Scan for the cell matching the given text and deliver its [x, y] coordinate at center. 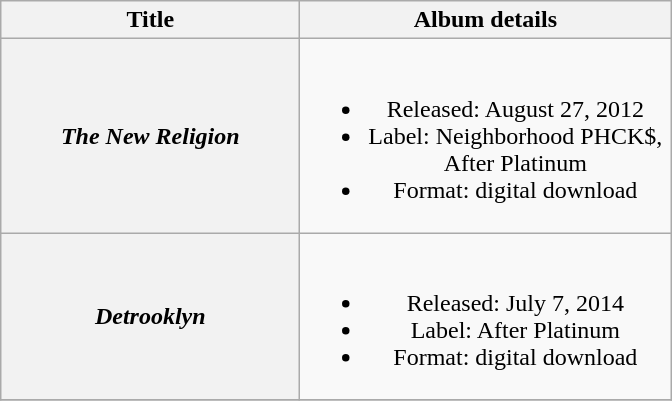
Title [150, 20]
Detrooklyn [150, 316]
Released: August 27, 2012Label: Neighborhood PHCK$, After PlatinumFormat: digital download [486, 136]
Released: July 7, 2014Label: After PlatinumFormat: digital download [486, 316]
The New Religion [150, 136]
Album details [486, 20]
